From the cell containing the given text, extract its center point as (X, Y) coordinate. 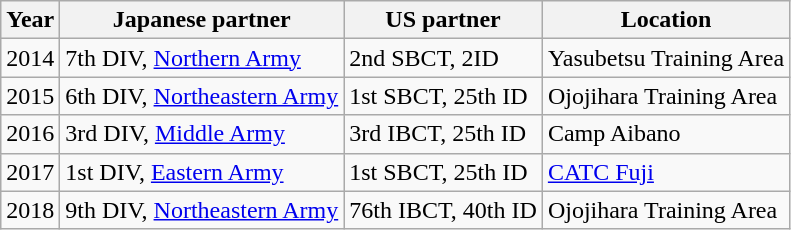
3rd DIV, Middle Army (202, 134)
Camp Aibano (666, 134)
2nd SBCT, 2ID (444, 58)
US partner (444, 20)
1st DIV, Eastern Army (202, 172)
Japanese partner (202, 20)
Location (666, 20)
2015 (30, 96)
76th IBCT, 40th ID (444, 210)
2014 (30, 58)
Yasubetsu Training Area (666, 58)
CATC Fuji (666, 172)
3rd IBCT, 25th ID (444, 134)
Year (30, 20)
2018 (30, 210)
2017 (30, 172)
7th DIV, Northern Army (202, 58)
9th DIV, Northeastern Army (202, 210)
6th DIV, Northeastern Army (202, 96)
2016 (30, 134)
